Capture the cell that displays the provided text and extract its [x, y] central coordinate. 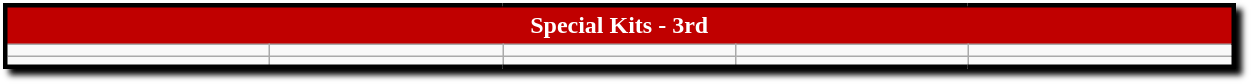
Special Kits - 3rd [619, 25]
